Return [x, y] of the center of cell containing provided text 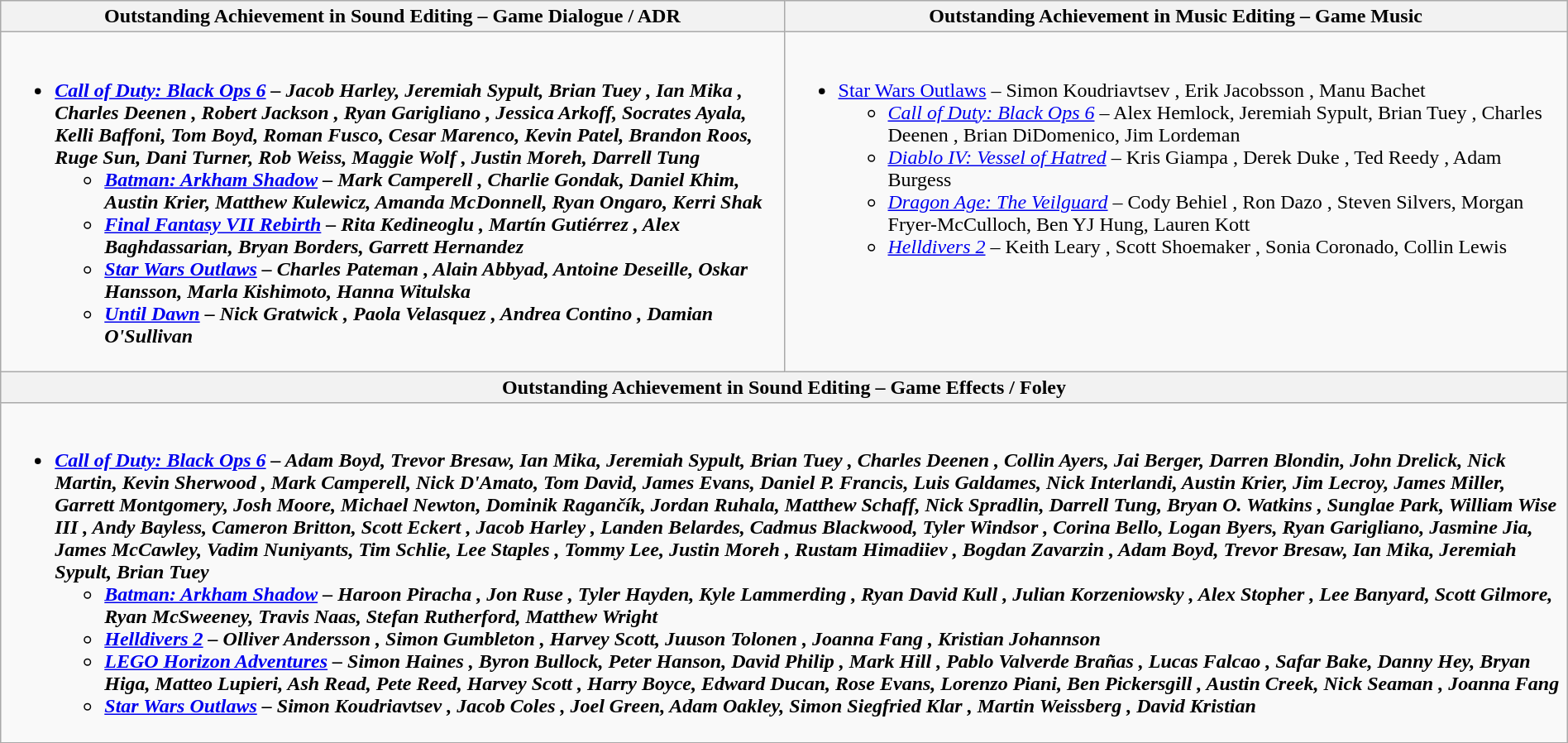
Outstanding Achievement in Music Editing – Game Music [1176, 17]
Outstanding Achievement in Sound Editing – Game Effects / Foley [784, 387]
Outstanding Achievement in Sound Editing – Game Dialogue / ADR [392, 17]
